Provide the (X, Y) coordinate of the cell's center where the given text is located.  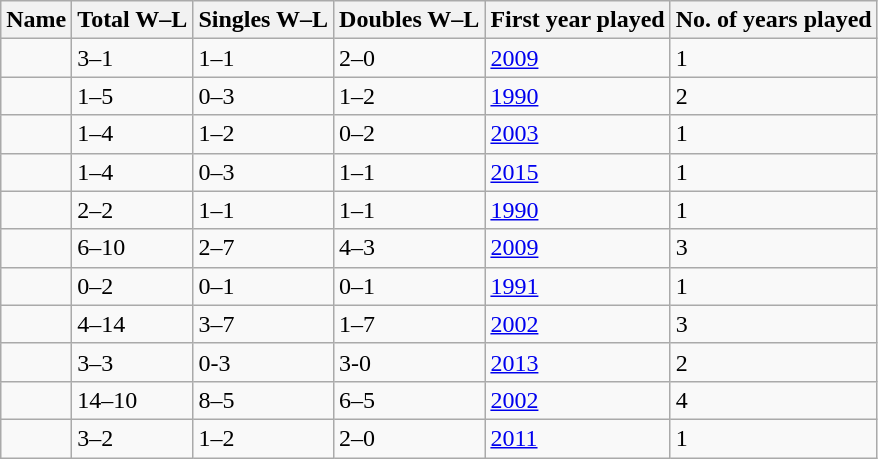
2013 (578, 362)
3-0 (410, 362)
4–3 (410, 248)
1–7 (410, 324)
4 (774, 400)
3–3 (132, 362)
2015 (578, 172)
Doubles W–L (410, 20)
0-3 (264, 362)
6–5 (410, 400)
1–5 (132, 96)
First year played (578, 20)
2003 (578, 134)
4–14 (132, 324)
Name (36, 20)
14–10 (132, 400)
3–1 (132, 58)
8–5 (264, 400)
3–7 (264, 324)
2–2 (132, 210)
2011 (578, 438)
3–2 (132, 438)
Singles W–L (264, 20)
1991 (578, 286)
No. of years played (774, 20)
6–10 (132, 248)
Total W–L (132, 20)
2–7 (264, 248)
